Identify which cell holds the provided text, then report its [x, y] central coordinate. 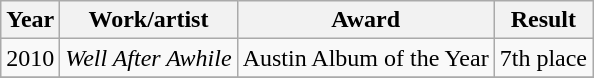
2010 [30, 58]
Result [543, 20]
Award [366, 20]
Work/artist [148, 20]
Well After Awhile [148, 58]
7th place [543, 58]
Year [30, 20]
Austin Album of the Year [366, 58]
